Locate the cell with the specified text and output its (X, Y) center coordinate. 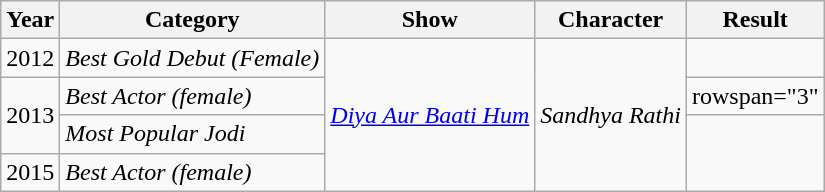
2015 (30, 172)
Year (30, 20)
Most Popular Jodi (192, 134)
Result (755, 20)
Character (611, 20)
rowspan="3" (755, 96)
Diya Aur Baati Hum (430, 115)
2013 (30, 115)
Category (192, 20)
Best Gold Debut (Female) (192, 58)
Show (430, 20)
2012 (30, 58)
Sandhya Rathi (611, 115)
